Provide the [X, Y] coordinate of the cell's center where the given text is located.  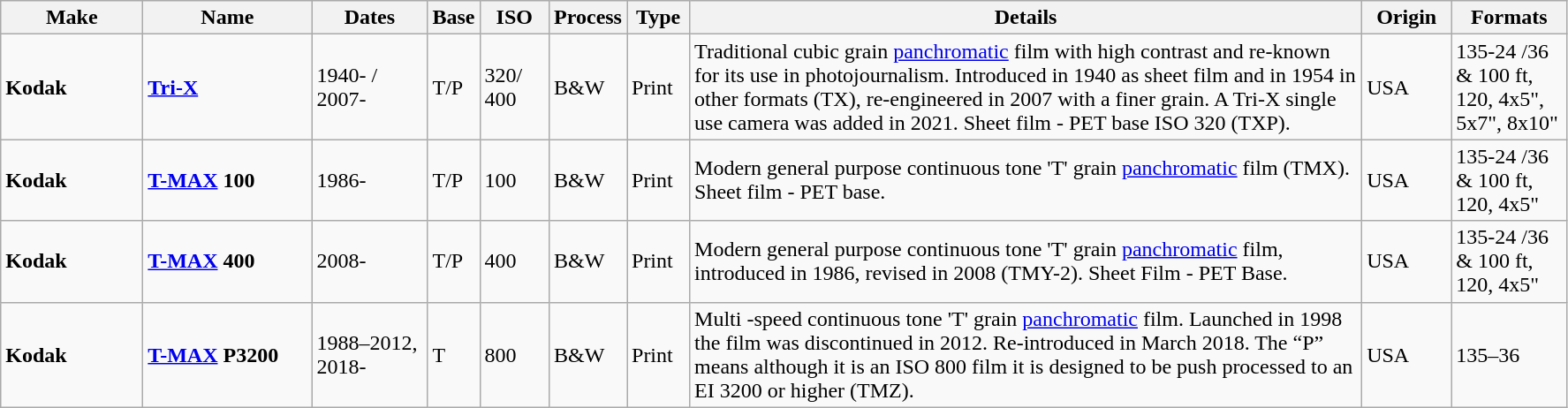
1986- [369, 180]
2008- [369, 261]
135–36 [1509, 355]
T-MAX P3200 [228, 355]
135-24 /36 & 100 ft, 120, 4x5", 5x7", 8x10" [1509, 87]
1988–2012, 2018- [369, 355]
T [454, 355]
Origin [1406, 18]
Details [1026, 18]
Modern general purpose continuous tone 'T' grain panchromatic film (TMX). Sheet film - PET base. [1026, 180]
800 [514, 355]
Modern general purpose continuous tone 'T' grain panchromatic film, introduced in 1986, revised in 2008 (TMY-2). Sheet Film - PET Base. [1026, 261]
T-MAX 100 [228, 180]
Name [228, 18]
Process [588, 18]
Tri-X [228, 87]
Make [72, 18]
100 [514, 180]
Dates [369, 18]
Formats [1509, 18]
Base [454, 18]
ISO [514, 18]
T-MAX 400 [228, 261]
320/ 400 [514, 87]
Type [659, 18]
1940- / 2007- [369, 87]
400 [514, 261]
